Return the [x, y] coordinate for the center point of the cell that contains the specified text.  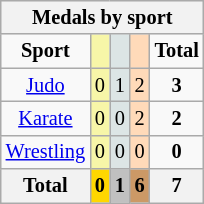
Judo [46, 85]
6 [140, 186]
Wrestling [46, 152]
Sport [46, 51]
7 [177, 186]
Medals by sport [102, 17]
3 [177, 85]
Karate [46, 118]
